Scan for the cell matching the given text and deliver its [x, y] coordinate at center. 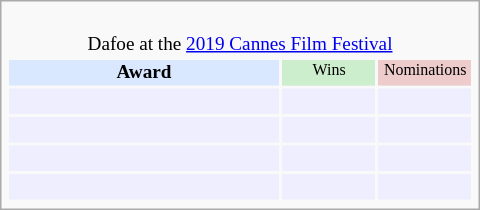
Wins [330, 72]
Award [144, 72]
Dafoe at the 2019 Cannes Film Festival [240, 32]
Nominations [426, 72]
